Return [X, Y] of the center of cell containing provided text 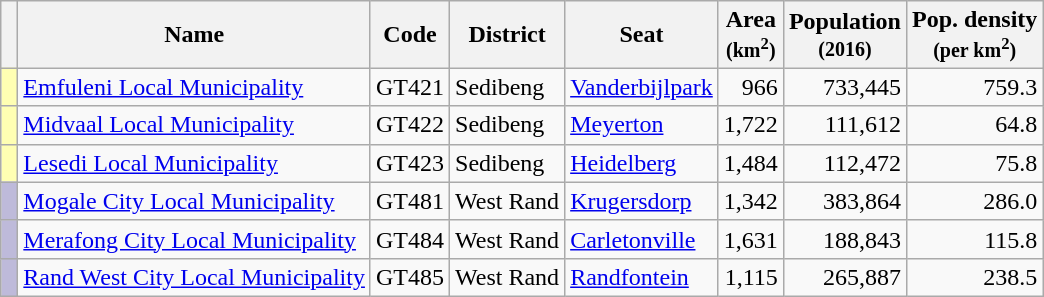
Code [410, 34]
Vanderbijlpark [642, 87]
GT422 [410, 125]
GT484 [410, 239]
Area(km2) [750, 34]
Name [194, 34]
1,631 [750, 239]
GT485 [410, 277]
District [508, 34]
Lesedi Local Municipality [194, 163]
115.8 [974, 239]
Mogale City Local Municipality [194, 201]
Heidelberg [642, 163]
GT421 [410, 87]
Randfontein [642, 277]
265,887 [844, 277]
Merafong City Local Municipality [194, 239]
Seat [642, 34]
Emfuleni Local Municipality [194, 87]
1,115 [750, 277]
75.8 [974, 163]
112,472 [844, 163]
111,612 [844, 125]
733,445 [844, 87]
Midvaal Local Municipality [194, 125]
Carletonville [642, 239]
Pop. density(per km2) [974, 34]
759.3 [974, 87]
188,843 [844, 239]
Krugersdorp [642, 201]
286.0 [974, 201]
GT423 [410, 163]
GT481 [410, 201]
Population(2016) [844, 34]
238.5 [974, 277]
966 [750, 87]
1,722 [750, 125]
Rand West City Local Municipality [194, 277]
383,864 [844, 201]
64.8 [974, 125]
1,484 [750, 163]
Meyerton [642, 125]
1,342 [750, 201]
